For the text-containing cell, return its midpoint in [x, y] coordinate format. 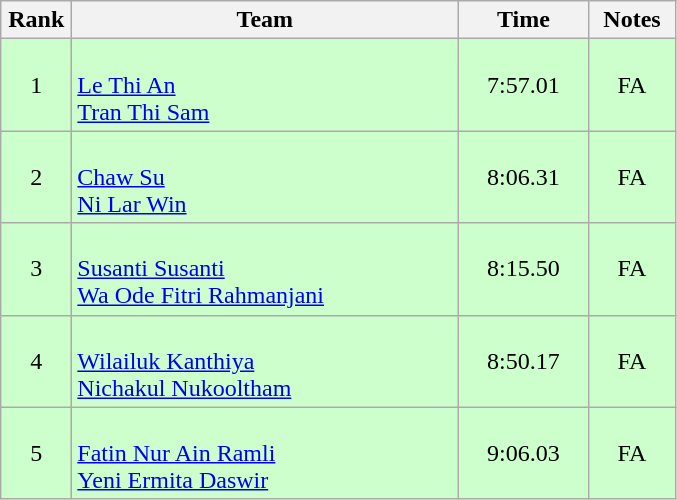
8:15.50 [524, 269]
Time [524, 20]
4 [36, 361]
Team [265, 20]
5 [36, 453]
3 [36, 269]
Susanti SusantiWa Ode Fitri Rahmanjani [265, 269]
Le Thi AnTran Thi Sam [265, 85]
Chaw SuNi Lar Win [265, 177]
7:57.01 [524, 85]
Rank [36, 20]
8:06.31 [524, 177]
9:06.03 [524, 453]
Wilailuk KanthiyaNichakul Nukooltham [265, 361]
Notes [632, 20]
8:50.17 [524, 361]
Fatin Nur Ain RamliYeni Ermita Daswir [265, 453]
1 [36, 85]
2 [36, 177]
